Return the (x, y) coordinate for the center point of the cell that contains the specified text.  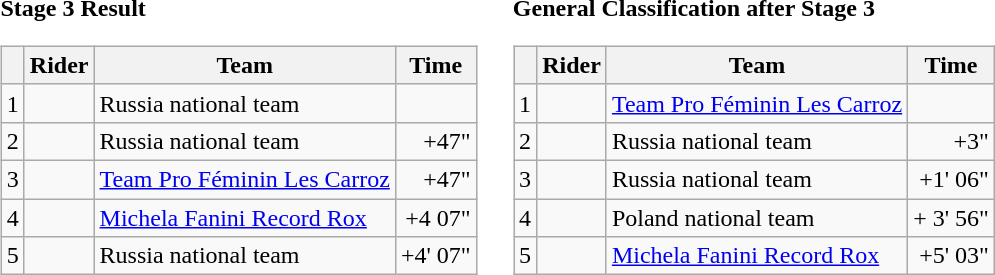
+3" (952, 141)
+1' 06" (952, 179)
+4' 07" (436, 256)
+5' 03" (952, 256)
+ 3' 56" (952, 217)
+4 07" (436, 217)
Poland national team (756, 217)
